Scan for the cell matching the given text and deliver its (x, y) coordinate at center. 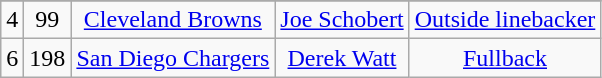
Joe Schobert (342, 20)
Cleveland Browns (173, 20)
San Diego Chargers (173, 58)
Fullback (505, 58)
6 (12, 58)
198 (48, 58)
Outside linebacker (505, 20)
99 (48, 20)
Derek Watt (342, 58)
4 (12, 20)
